Return the (X, Y) coordinate for the center point of the cell that contains the specified text.  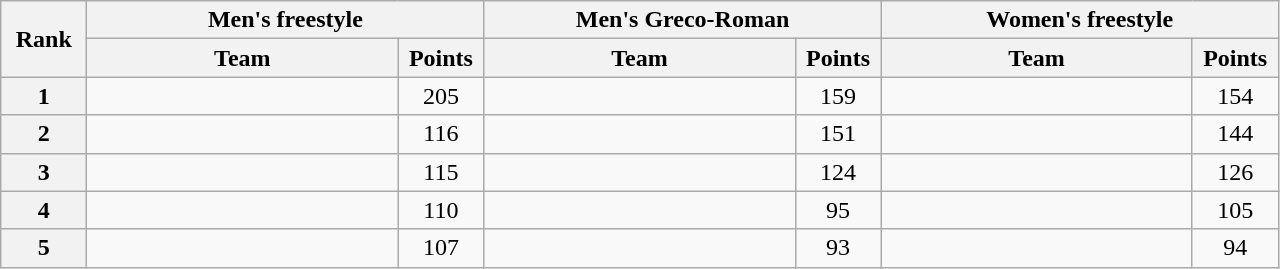
Men's freestyle (286, 20)
94 (1235, 248)
93 (838, 248)
154 (1235, 96)
Rank (44, 39)
5 (44, 248)
115 (441, 172)
1 (44, 96)
Men's Greco-Roman (682, 20)
151 (838, 134)
105 (1235, 210)
124 (838, 172)
4 (44, 210)
2 (44, 134)
107 (441, 248)
116 (441, 134)
205 (441, 96)
126 (1235, 172)
3 (44, 172)
144 (1235, 134)
110 (441, 210)
159 (838, 96)
Women's freestyle (1080, 20)
95 (838, 210)
